Provide the [x, y] coordinate of the cell's center where the given text is located.  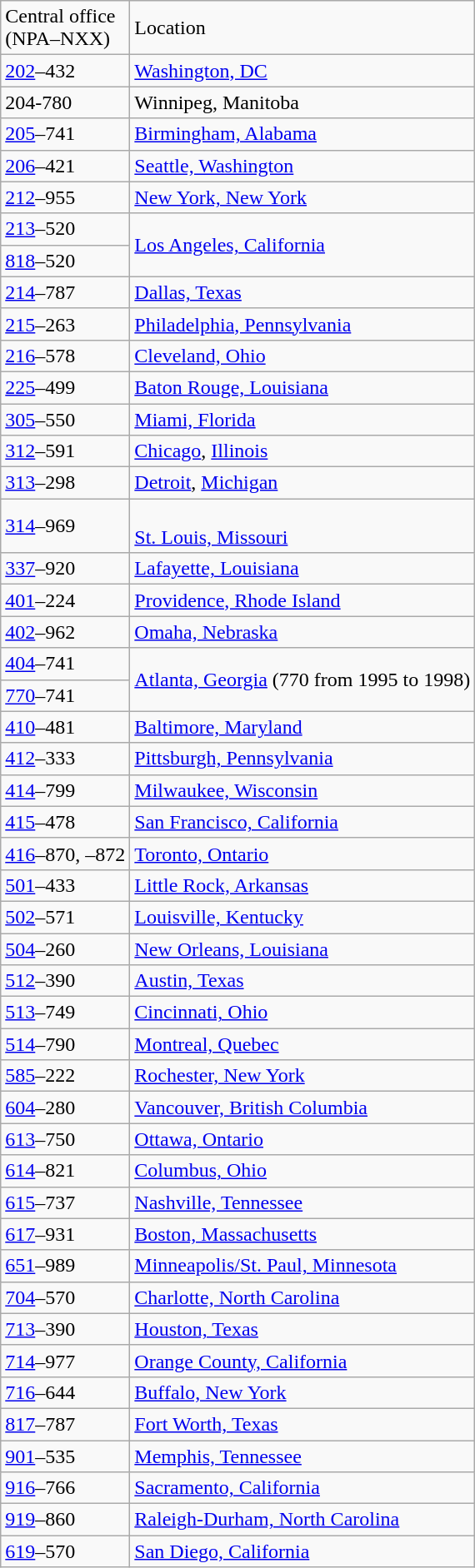
770–741 [65, 695]
Raleigh-Durham, North Carolina [302, 1520]
Louisville, Kentucky [302, 917]
401–224 [65, 600]
501–433 [65, 885]
Atlanta, Georgia (770 from 1995 to 1998) [302, 679]
312–591 [65, 451]
Dallas, Texas [302, 292]
314–969 [65, 526]
Nashville, Tennessee [302, 1202]
Omaha, Nebraska [302, 632]
818–520 [65, 261]
Memphis, Tennessee [302, 1456]
Cleveland, Ohio [302, 356]
402–962 [65, 632]
901–535 [65, 1456]
214–787 [65, 292]
Orange County, California [302, 1361]
225–499 [65, 387]
Columbus, Ohio [302, 1171]
512–390 [65, 981]
Fort Worth, Texas [302, 1424]
Ottawa, Ontario [302, 1139]
615–737 [65, 1202]
Lafayette, Louisiana [302, 569]
Rochester, New York [302, 1076]
Providence, Rhode Island [302, 600]
Birmingham, Alabama [302, 134]
Winnipeg, Manitoba [302, 102]
619–570 [65, 1551]
415–478 [65, 822]
412–333 [65, 759]
Los Angeles, California [302, 245]
New York, New York [302, 197]
504–260 [65, 948]
Boston, Massachusetts [302, 1234]
212–955 [65, 197]
Sacramento, California [302, 1488]
Little Rock, Arkansas [302, 885]
Cincinnati, Ohio [302, 1013]
337–920 [65, 569]
Baton Rouge, Louisiana [302, 387]
San Francisco, California [302, 822]
617–931 [65, 1234]
New Orleans, Louisiana [302, 948]
Buffalo, New York [302, 1392]
514–790 [65, 1044]
204-780 [65, 102]
Toronto, Ontario [302, 854]
Chicago, Illinois [302, 451]
Austin, Texas [302, 981]
404–741 [65, 664]
216–578 [65, 356]
202–432 [65, 71]
416–870, –872 [65, 854]
Philadelphia, Pennsylvania [302, 324]
613–750 [65, 1139]
Houston, Texas [302, 1329]
Pittsburgh, Pennsylvania [302, 759]
215–263 [65, 324]
Miami, Florida [302, 419]
414–799 [65, 790]
614–821 [65, 1171]
919–860 [65, 1520]
205–741 [65, 134]
513–749 [65, 1013]
Baltimore, Maryland [302, 727]
502–571 [65, 917]
Central office(NPA–NXX) [65, 28]
817–787 [65, 1424]
Detroit, Michigan [302, 483]
Montreal, Quebec [302, 1044]
Milwaukee, Wisconsin [302, 790]
Charlotte, North Carolina [302, 1297]
604–280 [65, 1108]
916–766 [65, 1488]
213–520 [65, 229]
Washington, DC [302, 71]
San Diego, California [302, 1551]
305–550 [65, 419]
Location [302, 28]
651–989 [65, 1266]
410–481 [65, 727]
585–222 [65, 1076]
206–421 [65, 166]
714–977 [65, 1361]
716–644 [65, 1392]
Vancouver, British Columbia [302, 1108]
713–390 [65, 1329]
St. Louis, Missouri [302, 526]
Seattle, Washington [302, 166]
704–570 [65, 1297]
Minneapolis/St. Paul, Minnesota [302, 1266]
313–298 [65, 483]
